Return [x, y] of the center of cell containing provided text 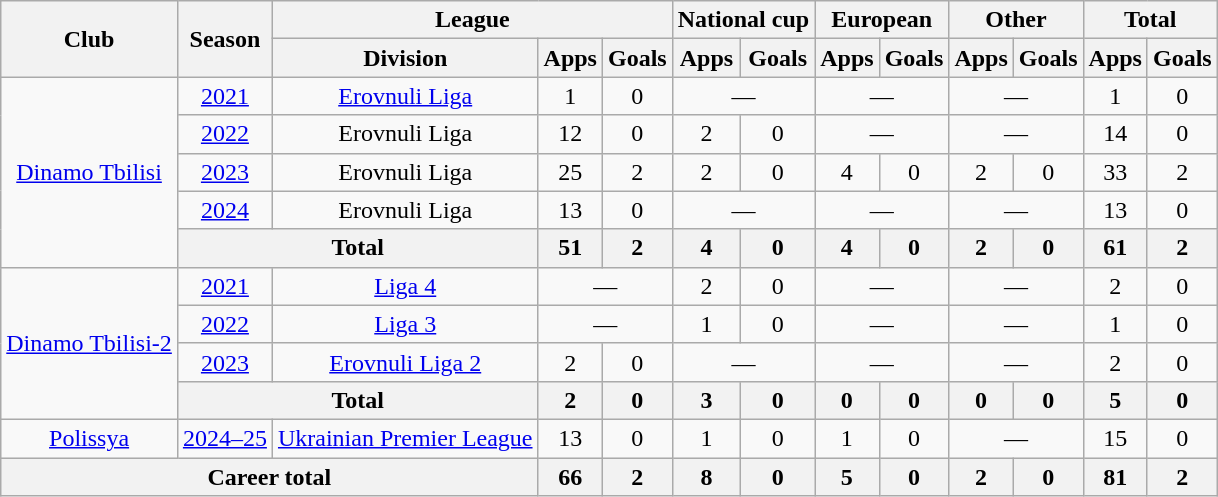
Dinamo Tbilisi [90, 172]
Season [224, 39]
61 [1115, 248]
Ukrainian Premier League [405, 438]
2024 [224, 210]
European [882, 20]
Polissya [90, 438]
Division [405, 58]
Liga 3 [405, 324]
81 [1115, 477]
League [472, 20]
25 [570, 172]
Erovnuli Liga 2 [405, 362]
3 [706, 400]
33 [1115, 172]
14 [1115, 134]
Dinamo Tbilisi-2 [90, 343]
51 [570, 248]
2024–25 [224, 438]
15 [1115, 438]
Club [90, 39]
Career total [270, 477]
8 [706, 477]
Liga 4 [405, 286]
66 [570, 477]
Other [1016, 20]
National cup [743, 20]
12 [570, 134]
